Determine the [X, Y] coordinate at the center of the cell enclosing the given text.  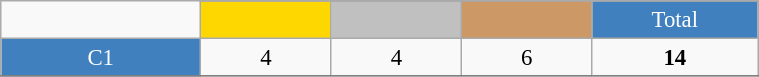
Total [675, 20]
6 [527, 58]
C1 [101, 58]
14 [675, 58]
